From the cell containing the given text, extract its center point as (X, Y) coordinate. 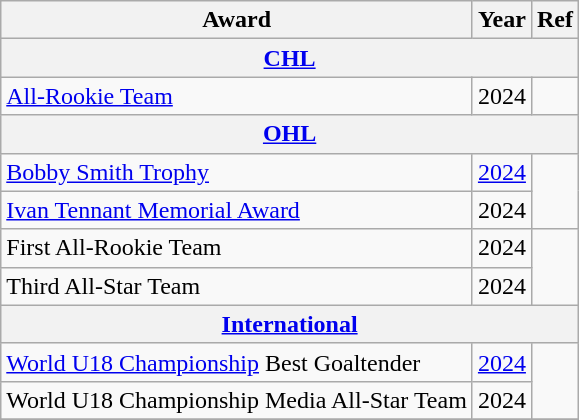
Bobby Smith Trophy (237, 172)
Ivan Tennant Memorial Award (237, 210)
International (290, 324)
All-Rookie Team (237, 96)
Third All-Star Team (237, 286)
World U18 Championship Best Goaltender (237, 362)
Year (502, 20)
CHL (290, 58)
Ref (554, 20)
Award (237, 20)
World U18 Championship Media All-Star Team (237, 400)
First All-Rookie Team (237, 248)
OHL (290, 134)
